For the text-containing cell, return its midpoint in (X, Y) coordinate format. 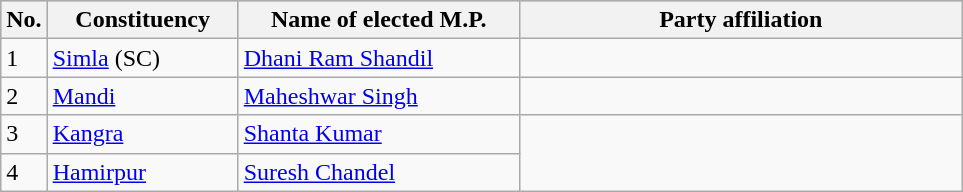
Name of elected M.P. (378, 20)
1 (24, 58)
Mandi (142, 96)
2 (24, 96)
Simla (SC) (142, 58)
No. (24, 20)
Kangra (142, 134)
Maheshwar Singh (378, 96)
3 (24, 134)
Constituency (142, 20)
4 (24, 172)
Party affiliation (740, 20)
Dhani Ram Shandil (378, 58)
Suresh Chandel (378, 172)
Shanta Kumar (378, 134)
Hamirpur (142, 172)
